Return (x, y) of the center of cell containing provided text 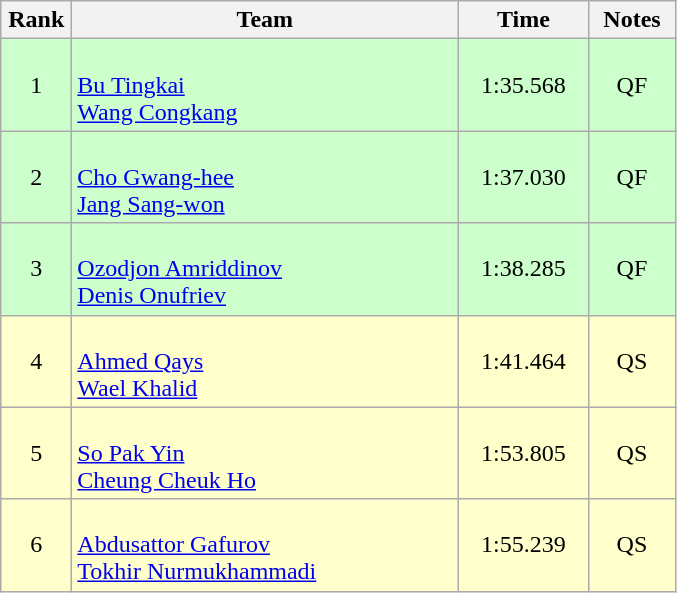
1:38.285 (524, 269)
Rank (36, 20)
Bu TingkaiWang Congkang (265, 85)
1:35.568 (524, 85)
Ahmed QaysWael Khalid (265, 361)
5 (36, 453)
1:55.239 (524, 545)
So Pak YinCheung Cheuk Ho (265, 453)
Abdusattor GafurovTokhir Nurmukhammadi (265, 545)
Notes (632, 20)
1 (36, 85)
6 (36, 545)
Team (265, 20)
3 (36, 269)
Cho Gwang-heeJang Sang-won (265, 177)
4 (36, 361)
2 (36, 177)
1:53.805 (524, 453)
Time (524, 20)
Ozodjon AmriddinovDenis Onufriev (265, 269)
1:41.464 (524, 361)
1:37.030 (524, 177)
